Search for the cell housing the specified text and yield its [X, Y] center coordinate. 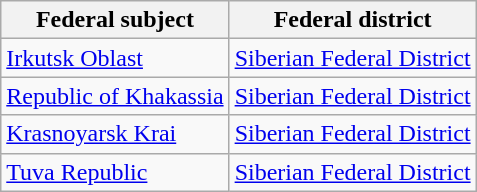
Federal subject [115, 20]
Tuva Republic [115, 172]
Federal district [352, 20]
Krasnoyarsk Krai [115, 134]
Irkutsk Oblast [115, 58]
Republic of Khakassia [115, 96]
